For the text-containing cell, return its midpoint in (x, y) coordinate format. 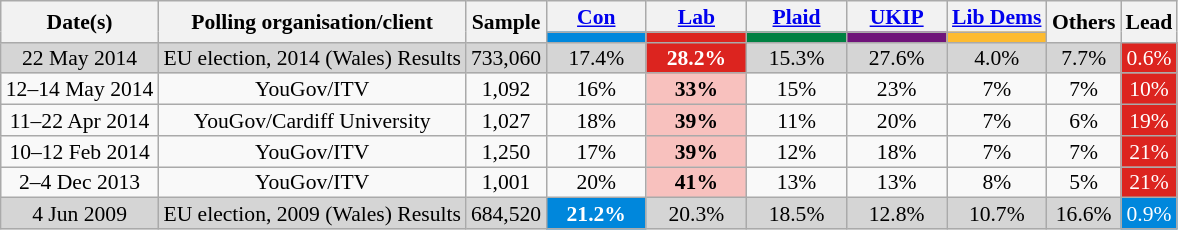
2–4 Dec 2013 (80, 182)
UKIP (897, 16)
1,001 (506, 182)
12–14 May 2014 (80, 90)
19% (1150, 120)
10–12 Feb 2014 (80, 152)
20.3% (696, 214)
4 Jun 2009 (80, 214)
16.6% (1084, 214)
10% (1150, 90)
0.9% (1150, 214)
6% (1084, 120)
7.7% (1084, 58)
Sample (506, 22)
EU election, 2014 (Wales) Results (312, 58)
17% (596, 152)
Polling organisation/client (312, 22)
Con (596, 16)
12.8% (897, 214)
27.6% (897, 58)
18.5% (796, 214)
28.2% (696, 58)
33% (696, 90)
4.0% (997, 58)
5% (1084, 182)
733,060 (506, 58)
15% (796, 90)
17.4% (596, 58)
23% (897, 90)
1,250 (506, 152)
684,520 (506, 214)
Lib Dems (997, 16)
41% (696, 182)
15.3% (796, 58)
11–22 Apr 2014 (80, 120)
Others (1084, 22)
22 May 2014 (80, 58)
16% (596, 90)
1,027 (506, 120)
Plaid (796, 16)
11% (796, 120)
1,092 (506, 90)
EU election, 2009 (Wales) Results (312, 214)
8% (997, 182)
12% (796, 152)
21.2% (596, 214)
YouGov/Cardiff University (312, 120)
Date(s) (80, 22)
10.7% (997, 214)
0.6% (1150, 58)
Lead (1150, 22)
Lab (696, 16)
